Capture the cell that displays the provided text and extract its (X, Y) central coordinate. 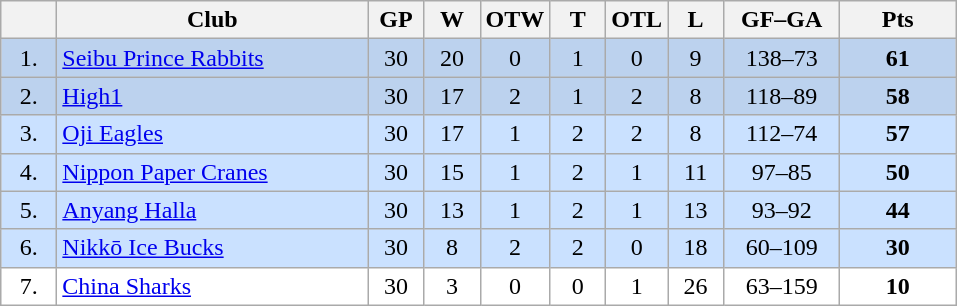
26 (696, 286)
20 (452, 58)
7. (29, 286)
58 (898, 96)
High1 (212, 96)
61 (898, 58)
57 (898, 134)
GP (396, 20)
GF–GA (782, 20)
Seibu Prince Rabbits (212, 58)
15 (452, 172)
10 (898, 286)
Nikkō Ice Bucks (212, 248)
118–89 (782, 96)
63–159 (782, 286)
60–109 (782, 248)
97–85 (782, 172)
1. (29, 58)
9 (696, 58)
50 (898, 172)
Pts (898, 20)
4. (29, 172)
Anyang Halla (212, 210)
5. (29, 210)
2. (29, 96)
T (578, 20)
W (452, 20)
Nippon Paper Cranes (212, 172)
Club (212, 20)
93–92 (782, 210)
44 (898, 210)
6. (29, 248)
OTW (515, 20)
3. (29, 134)
3 (452, 286)
18 (696, 248)
138–73 (782, 58)
L (696, 20)
112–74 (782, 134)
Oji Eagles (212, 134)
OTL (637, 20)
China Sharks (212, 286)
11 (696, 172)
